Return the (X, Y) coordinate for the center point of the cell that contains the specified text.  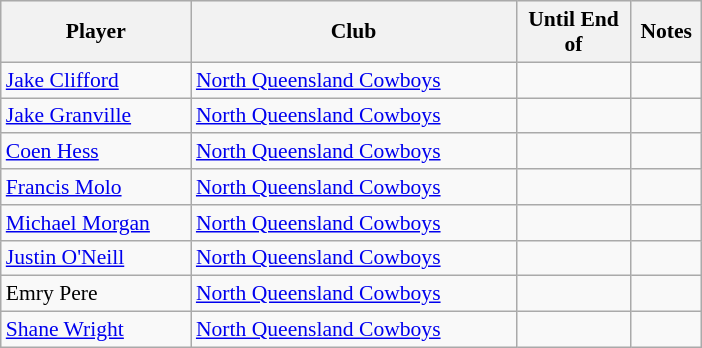
Player (96, 32)
Michael Morgan (96, 223)
Francis Molo (96, 187)
Shane Wright (96, 330)
Until End of (574, 32)
Coen Hess (96, 152)
Justin O'Neill (96, 258)
Jake Clifford (96, 80)
Notes (666, 32)
Emry Pere (96, 294)
Club (354, 32)
Jake Granville (96, 116)
